Return [x, y] of the center of cell containing provided text 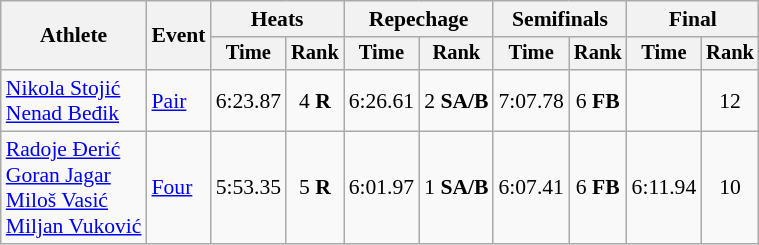
6:23.87 [248, 100]
Radoje ĐerićGoran JagarMiloš VasićMiljan Vuković [74, 188]
6:07.41 [530, 188]
6:26.61 [382, 100]
4 R [315, 100]
6:01.97 [382, 188]
2 SA/B [456, 100]
Repechage [419, 19]
5:53.35 [248, 188]
5 R [315, 188]
Heats [278, 19]
Four [178, 188]
Semifinals [560, 19]
Nikola StojićNenad Beđik [74, 100]
Athlete [74, 36]
10 [730, 188]
12 [730, 100]
Final [693, 19]
1 SA/B [456, 188]
7:07.78 [530, 100]
6:11.94 [664, 188]
Pair [178, 100]
Event [178, 36]
